Determine the (x, y) coordinate at the center of the cell enclosing the given text.  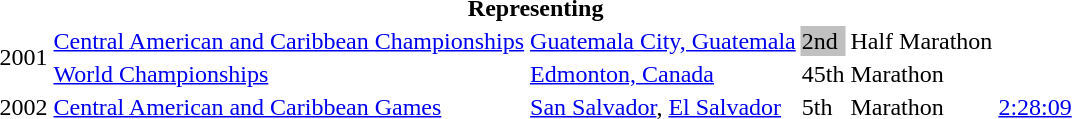
Half Marathon (922, 41)
Central American and Caribbean Championships (289, 41)
Guatemala City, Guatemala (664, 41)
2nd (823, 41)
Edmonton, Canada (664, 74)
World Championships (289, 74)
45th (823, 74)
Marathon (922, 74)
